Provide the [x, y] coordinate of the cell's center where the given text is located.  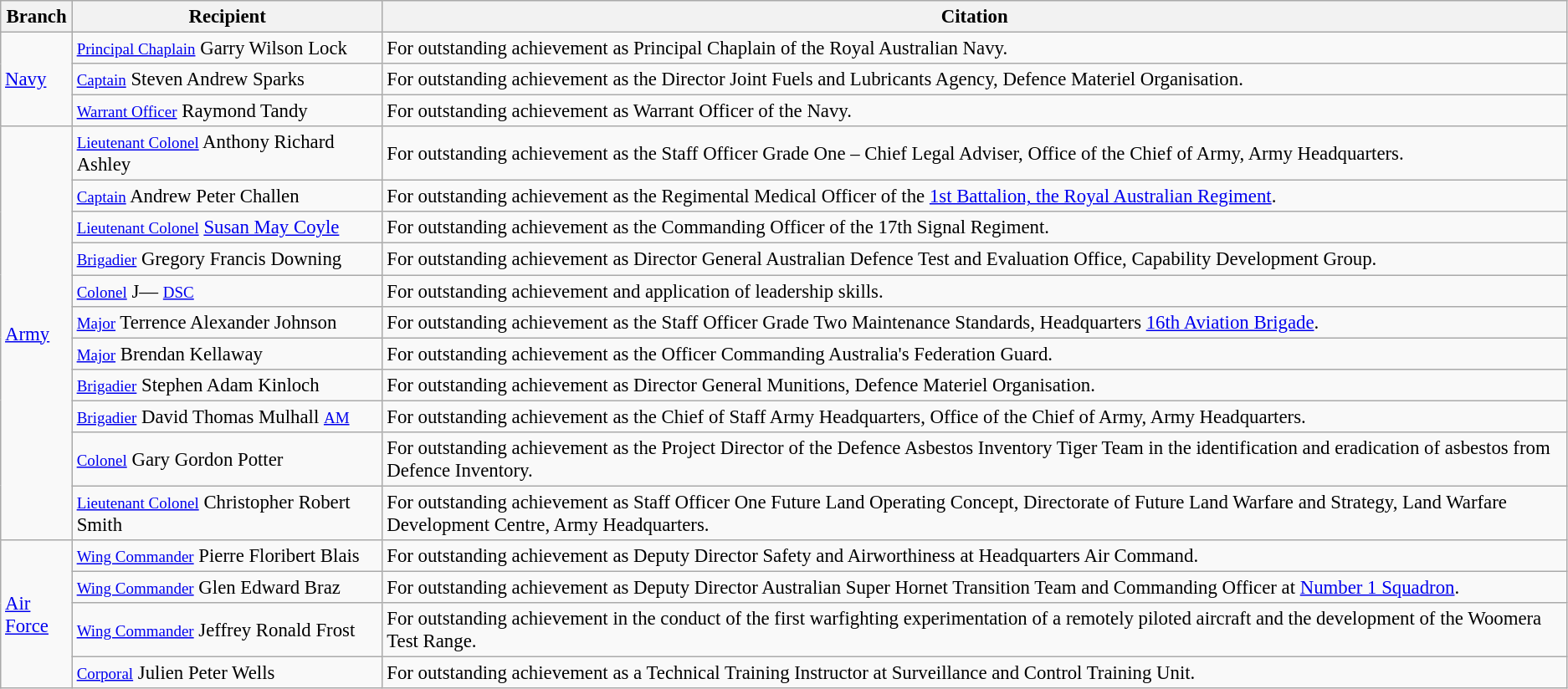
Recipient [228, 17]
For outstanding achievement as the Director Joint Fuels and Lubricants Agency, Defence Materiel Organisation. [975, 79]
For outstanding achievement as the Commanding Officer of the 17th Signal Regiment. [975, 228]
Citation [975, 17]
Brigadier Stephen Adam Kinloch [228, 385]
Colonel Gary Gordon Potter [228, 460]
Captain Andrew Peter Challen [228, 196]
Lieutenant Colonel Anthony Richard Ashley [228, 154]
Branch [37, 17]
For outstanding achievement as Warrant Officer of the Navy. [975, 111]
For outstanding achievement as the Regimental Medical Officer of the 1st Battalion, the Royal Australian Regiment. [975, 196]
For outstanding achievement as the Chief of Staff Army Headquarters, Office of the Chief of Army, Army Headquarters. [975, 416]
For outstanding achievement as Principal Chaplain of the Royal Australian Navy. [975, 48]
Lieutenant Colonel Susan May Coyle [228, 228]
Brigadier Gregory Francis Downing [228, 259]
Principal Chaplain Garry Wilson Lock [228, 48]
For outstanding achievement as a Technical Training Instructor at Surveillance and Control Training Unit. [975, 673]
For outstanding achievement and application of leadership skills. [975, 291]
Colonel J— DSC [228, 291]
Captain Steven Andrew Sparks [228, 79]
Wing Commander Pierre Floribert Blais [228, 556]
Corporal Julien Peter Wells [228, 673]
Navy [37, 80]
For outstanding achievement as the Staff Officer Grade Two Maintenance Standards, Headquarters 16th Aviation Brigade. [975, 322]
For outstanding achievement as the Staff Officer Grade One – Chief Legal Adviser, Office of the Chief of Army, Army Headquarters. [975, 154]
Major Terrence Alexander Johnson [228, 322]
For outstanding achievement as Deputy Director Safety and Airworthiness at Headquarters Air Command. [975, 556]
Air Force [37, 614]
Wing Commander Jeffrey Ronald Frost [228, 630]
Warrant Officer Raymond Tandy [228, 111]
Army [37, 333]
Brigadier David Thomas Mulhall AM [228, 416]
For outstanding achievement as the Officer Commanding Australia's Federation Guard. [975, 354]
For outstanding achievement as Director General Australian Defence Test and Evaluation Office, Capability Development Group. [975, 259]
Major Brendan Kellaway [228, 354]
Lieutenant Colonel Christopher Robert Smith [228, 513]
For outstanding achievement as Deputy Director Australian Super Hornet Transition Team and Commanding Officer at Number 1 Squadron. [975, 587]
For outstanding achievement as Director General Munitions, Defence Materiel Organisation. [975, 385]
Wing Commander Glen Edward Braz [228, 587]
